Search for the cell housing the specified text and yield its (X, Y) center coordinate. 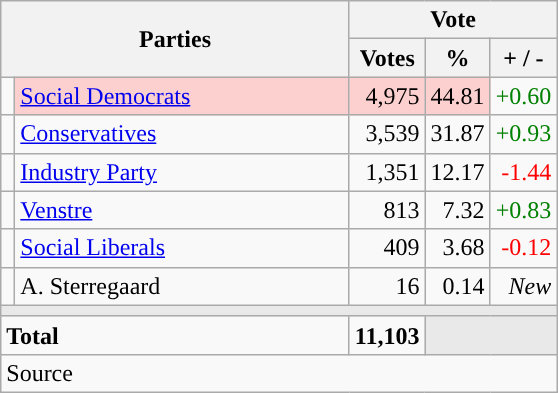
-1.44 (524, 172)
4,975 (387, 96)
Parties (176, 39)
New (524, 286)
% (458, 58)
+0.60 (524, 96)
Conservatives (182, 134)
Vote (452, 20)
Social Liberals (182, 248)
409 (387, 248)
Total (176, 335)
+0.83 (524, 210)
+0.93 (524, 134)
Venstre (182, 210)
Industry Party (182, 172)
31.87 (458, 134)
3,539 (387, 134)
12.17 (458, 172)
Source (279, 373)
Social Democrats (182, 96)
0.14 (458, 286)
7.32 (458, 210)
11,103 (387, 335)
16 (387, 286)
1,351 (387, 172)
Votes (387, 58)
-0.12 (524, 248)
+ / - (524, 58)
A. Sterregaard (182, 286)
813 (387, 210)
3.68 (458, 248)
44.81 (458, 96)
